Scan for the cell matching the given text and deliver its (x, y) coordinate at center. 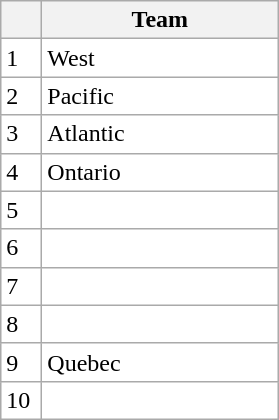
10 (22, 400)
2 (22, 96)
7 (22, 286)
8 (22, 324)
4 (22, 172)
Pacific (160, 96)
1 (22, 58)
West (160, 58)
6 (22, 248)
Ontario (160, 172)
Quebec (160, 362)
5 (22, 210)
Atlantic (160, 134)
9 (22, 362)
3 (22, 134)
Team (160, 20)
